Locate the cell with the specified text and output its (X, Y) center coordinate. 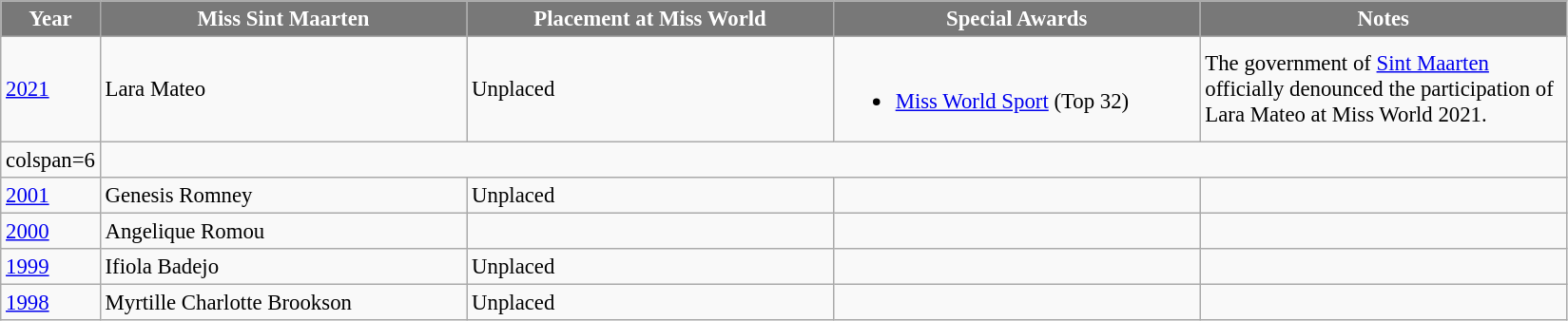
Ifiola Badejo (283, 266)
Placement at Miss World (650, 19)
Lara Mateo (283, 89)
Special Awards (1016, 19)
The government of Sint Maarten officially denounced the participation of Lara Mateo at Miss World 2021. (1384, 89)
Genesis Romney (283, 195)
Year (50, 19)
Angelique Romou (283, 231)
2000 (50, 231)
Myrtille Charlotte Brookson (283, 302)
Miss World Sport (Top 32) (1016, 89)
colspan=6 (50, 160)
2001 (50, 195)
Notes (1384, 19)
1998 (50, 302)
2021 (50, 89)
Miss Sint Maarten (283, 19)
1999 (50, 266)
